Output the (x, y) coordinate of the center of the cell containing the given text.  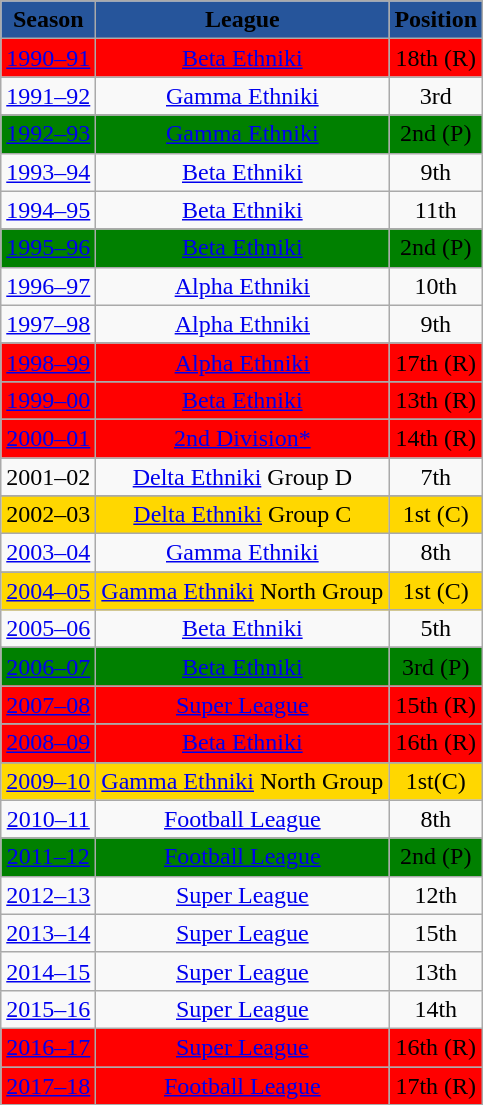
2014–15 (48, 971)
2002–03 (48, 515)
10th (436, 286)
2011–12 (48, 857)
1993–94 (48, 172)
18th (R) (436, 58)
2006–07 (48, 667)
1990–91 (48, 58)
2016–17 (48, 1047)
14th (436, 1009)
Delta Ethniki Group D (242, 477)
2013–14 (48, 933)
1998–99 (48, 362)
2005–06 (48, 629)
2001–02 (48, 477)
2007–08 (48, 705)
2015–16 (48, 1009)
11th (436, 210)
2017–18 (48, 1085)
13th (R) (436, 400)
2008–09 (48, 743)
League (242, 20)
1992–93 (48, 134)
14th (R) (436, 438)
1991–92 (48, 96)
2004–05 (48, 591)
2009–10 (48, 781)
7th (436, 477)
3rd (436, 96)
15th (436, 933)
Position (436, 20)
Delta Ethniki Group C (242, 515)
2010–11 (48, 819)
2012–13 (48, 895)
1994–95 (48, 210)
1999–00 (48, 400)
2000–01 (48, 438)
2nd Division* (242, 438)
3rd (P) (436, 667)
1997–98 (48, 324)
1st(C) (436, 781)
2003–04 (48, 553)
13th (436, 971)
15th (R) (436, 705)
1995–96 (48, 248)
Season (48, 20)
5th (436, 629)
1996–97 (48, 286)
12th (436, 895)
